From the cell containing the given text, extract its center point as [x, y] coordinate. 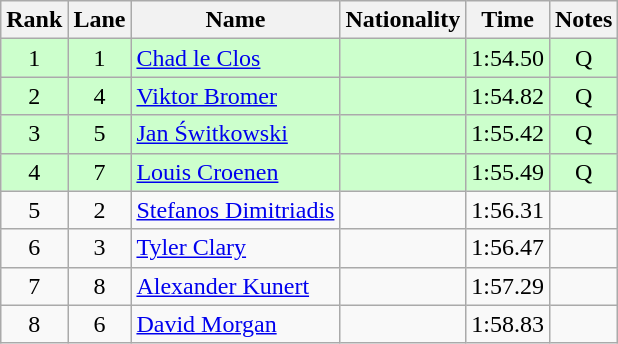
1:55.42 [508, 134]
Rank [34, 20]
1:56.31 [508, 210]
Stefanos Dimitriadis [236, 210]
Name [236, 20]
Jan Świtkowski [236, 134]
Alexander Kunert [236, 286]
Nationality [403, 20]
1:56.47 [508, 248]
1:57.29 [508, 286]
1:55.49 [508, 172]
1:54.82 [508, 96]
Louis Croenen [236, 172]
Viktor Bromer [236, 96]
1:54.50 [508, 58]
Time [508, 20]
Chad le Clos [236, 58]
Notes [583, 20]
David Morgan [236, 324]
Tyler Clary [236, 248]
1:58.83 [508, 324]
Lane [100, 20]
